Output the (x, y) coordinate of the center of the cell containing the given text.  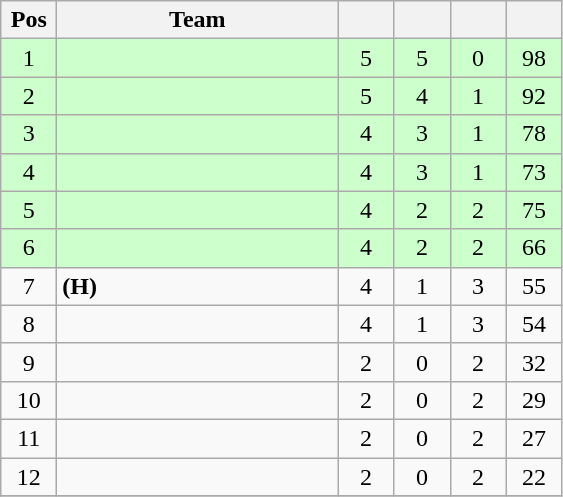
75 (534, 210)
54 (534, 324)
11 (29, 438)
98 (534, 58)
9 (29, 362)
66 (534, 248)
Team (198, 20)
Pos (29, 20)
22 (534, 477)
7 (29, 286)
92 (534, 96)
29 (534, 400)
10 (29, 400)
27 (534, 438)
32 (534, 362)
8 (29, 324)
12 (29, 477)
78 (534, 134)
73 (534, 172)
6 (29, 248)
55 (534, 286)
(H) (198, 286)
